Return the (x, y) coordinate for the center point of the cell that contains the specified text.  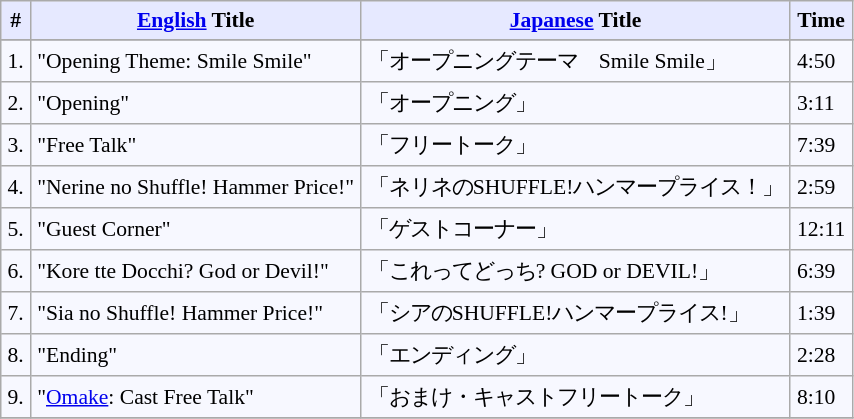
"Guest Corner" (195, 229)
「フリートーク」 (576, 145)
9. (16, 397)
12:11 (821, 229)
6. (16, 271)
"Nerine no Shuffle! Hammer Price!" (195, 187)
「ゲストコーナー」 (576, 229)
4. (16, 187)
Time (821, 20)
「エンディング」 (576, 355)
3. (16, 145)
6:39 (821, 271)
3:11 (821, 103)
「おまけ・キャストフリートーク」 (576, 397)
「オープニングテーマ Smile Smile」 (576, 61)
1. (16, 61)
"Free Talk" (195, 145)
「これってどっち? GOD or DEVIL!」 (576, 271)
「シアのSHUFFLE!ハンマープライス!」 (576, 313)
"Kore tte Docchi? God or Devil!" (195, 271)
"Ending" (195, 355)
# (16, 20)
5. (16, 229)
8:10 (821, 397)
"Opening Theme: Smile Smile" (195, 61)
2:28 (821, 355)
7:39 (821, 145)
「ネリネのSHUFFLE!ハンマープライス！」 (576, 187)
2. (16, 103)
4:50 (821, 61)
1:39 (821, 313)
2:59 (821, 187)
"Opening" (195, 103)
English Title (195, 20)
Japanese Title (576, 20)
「オープニング」 (576, 103)
8. (16, 355)
7. (16, 313)
"Omake: Cast Free Talk" (195, 397)
"Sia no Shuffle! Hammer Price!" (195, 313)
